Detect which cell encompasses the target text, then output its (x, y) center coordinate. 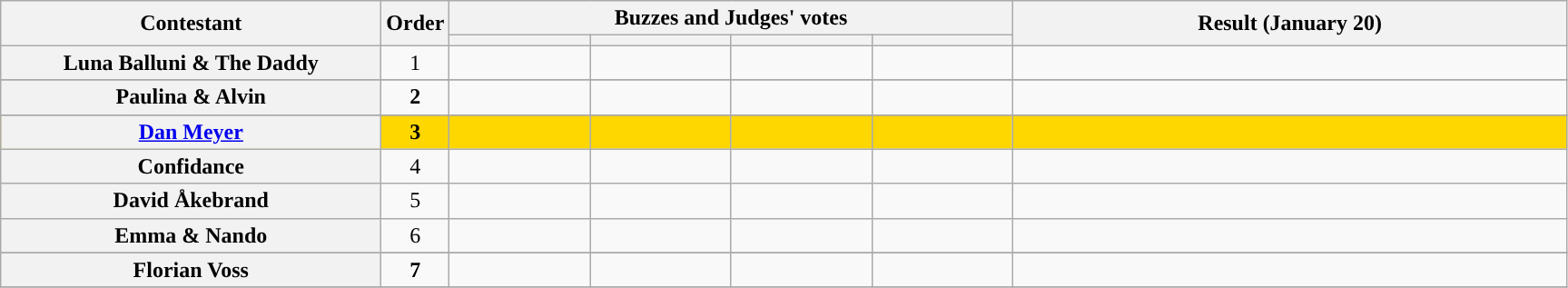
David Åkebrand (191, 201)
3 (416, 132)
Florian Voss (191, 270)
Emma & Nando (191, 235)
Paulina & Alvin (191, 97)
Luna Balluni & The Daddy (191, 63)
2 (416, 97)
Contestant (191, 24)
1 (416, 63)
Result (January 20) (1289, 24)
Confidance (191, 166)
7 (416, 270)
5 (416, 201)
Dan Meyer (191, 132)
Buzzes and Judges' votes (731, 18)
Order (416, 24)
6 (416, 235)
4 (416, 166)
